Capture the cell that displays the provided text and extract its [X, Y] central coordinate. 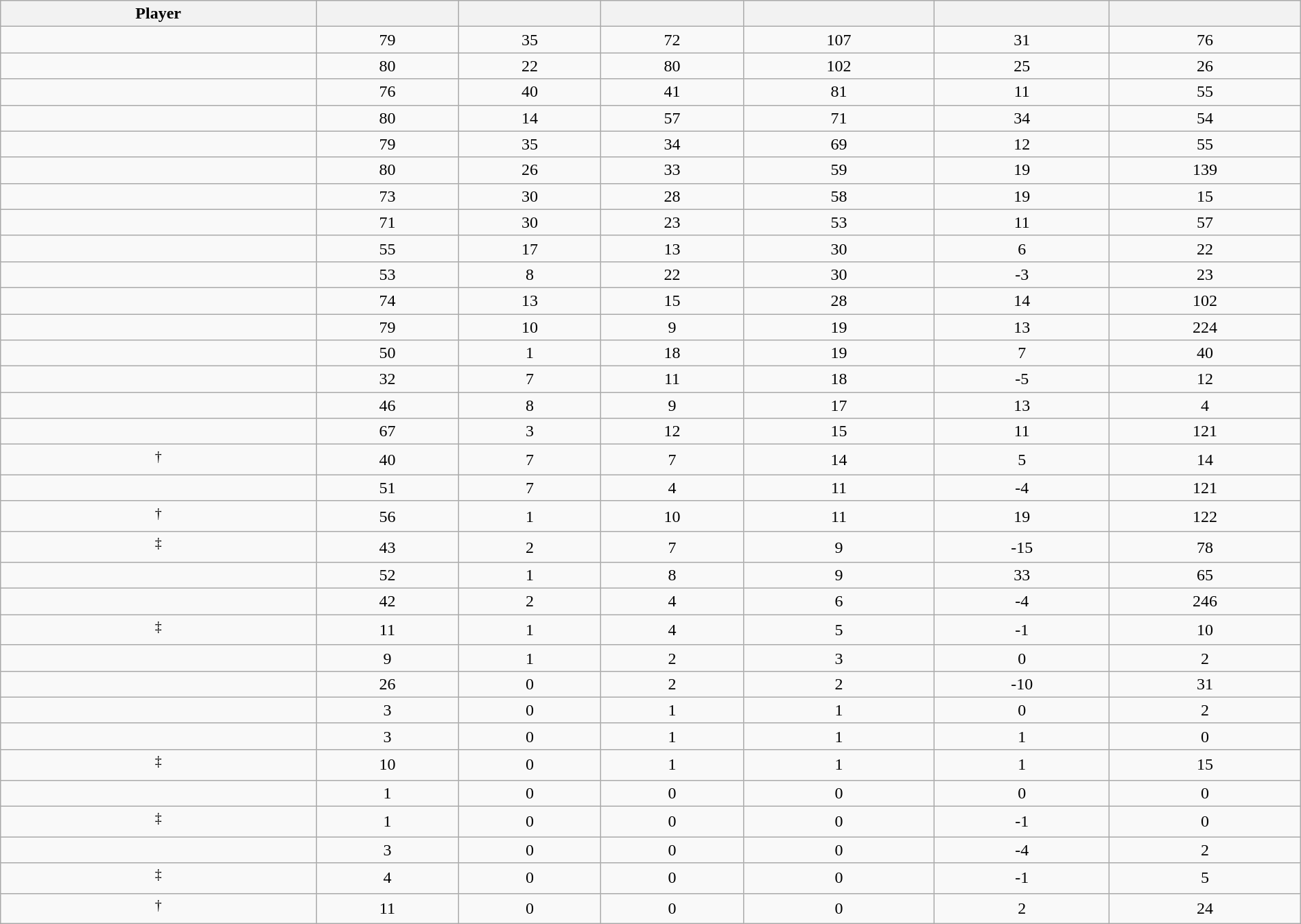
42 [388, 602]
-5 [1022, 379]
25 [1022, 66]
81 [839, 92]
52 [388, 576]
78 [1205, 547]
-10 [1022, 684]
69 [839, 144]
51 [388, 488]
24 [1205, 908]
139 [1205, 170]
43 [388, 547]
224 [1205, 327]
59 [839, 170]
41 [672, 92]
107 [839, 40]
65 [1205, 576]
74 [388, 300]
56 [388, 516]
73 [388, 196]
58 [839, 196]
46 [388, 405]
122 [1205, 516]
Player [159, 14]
72 [672, 40]
67 [388, 431]
-15 [1022, 547]
50 [388, 353]
246 [1205, 602]
54 [1205, 118]
32 [388, 379]
-3 [1022, 274]
